Capture the cell that displays the provided text and extract its [x, y] central coordinate. 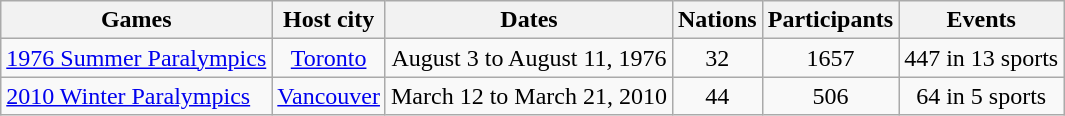
44 [717, 96]
1976 Summer Paralympics [136, 58]
Dates [528, 20]
506 [830, 96]
Games [136, 20]
Nations [717, 20]
32 [717, 58]
64 in 5 sports [982, 96]
March 12 to March 21, 2010 [528, 96]
August 3 to August 11, 1976 [528, 58]
Host city [329, 20]
1657 [830, 58]
Vancouver [329, 96]
Participants [830, 20]
Toronto [329, 58]
Events [982, 20]
447 in 13 sports [982, 58]
2010 Winter Paralympics [136, 96]
